Detect which cell encompasses the target text, then output its (X, Y) center coordinate. 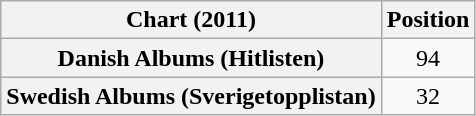
Swedish Albums (Sverigetopplistan) (191, 96)
Chart (2011) (191, 20)
32 (428, 96)
Danish Albums (Hitlisten) (191, 58)
94 (428, 58)
Position (428, 20)
